Detect which cell encompasses the target text, then output its [x, y] center coordinate. 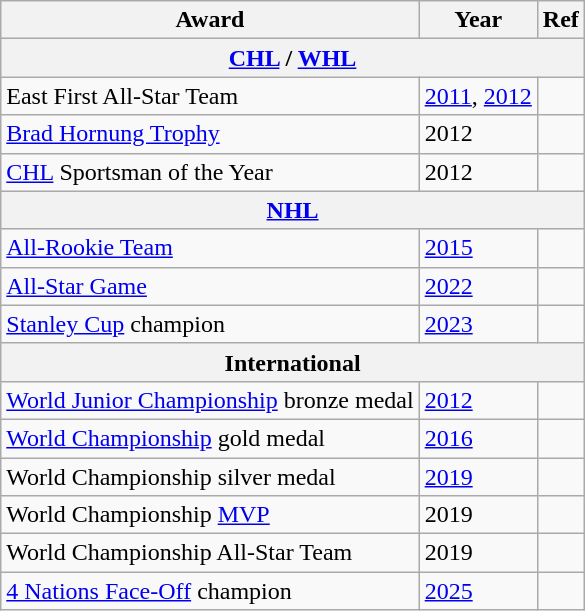
Award [210, 20]
CHL / WHL [293, 58]
World Junior Championship bronze medal [210, 400]
World Championship gold medal [210, 438]
International [293, 362]
All-Star Game [210, 286]
2025 [478, 591]
Year [478, 20]
4 Nations Face-Off champion [210, 591]
2015 [478, 248]
2022 [478, 286]
All-Rookie Team [210, 248]
World Championship All-Star Team [210, 553]
NHL [293, 210]
2016 [478, 438]
World Championship silver medal [210, 477]
World Championship MVP [210, 515]
Stanley Cup champion [210, 324]
CHL Sportsman of the Year [210, 172]
Brad Hornung Trophy [210, 134]
East First All-Star Team [210, 96]
Ref [560, 20]
2011, 2012 [478, 96]
2023 [478, 324]
